Extract the (x, y) coordinate from the center of the cell holding the provided text.  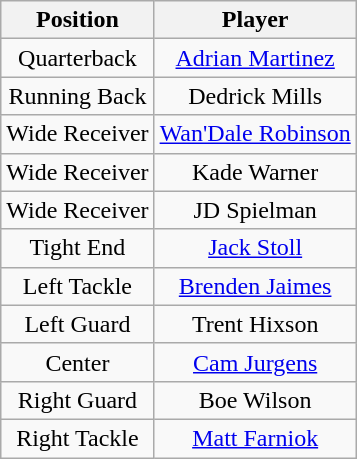
Left Tackle (78, 286)
Left Guard (78, 324)
Trent Hixson (255, 324)
Dedrick Mills (255, 96)
Boe Wilson (255, 400)
Matt Farniok (255, 438)
Position (78, 20)
Center (78, 362)
Kade Warner (255, 172)
JD Spielman (255, 210)
Tight End (78, 248)
Jack Stoll (255, 248)
Right Guard (78, 400)
Adrian Martinez (255, 58)
Brenden Jaimes (255, 286)
Player (255, 20)
Cam Jurgens (255, 362)
Running Back (78, 96)
Wan'Dale Robinson (255, 134)
Right Tackle (78, 438)
Quarterback (78, 58)
